Extract the (X, Y) coordinate from the center of the cell holding the provided text.  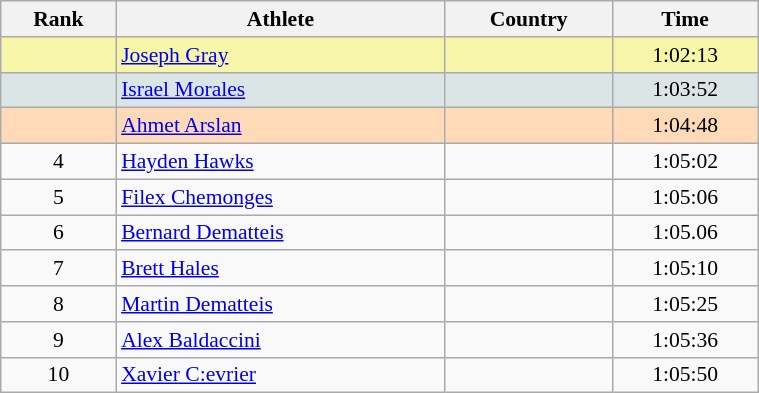
Xavier C:evrier (280, 375)
Athlete (280, 19)
1:02:13 (686, 55)
Bernard Dematteis (280, 233)
8 (58, 304)
9 (58, 340)
6 (58, 233)
5 (58, 197)
Israel Morales (280, 90)
Country (529, 19)
10 (58, 375)
1:05:02 (686, 162)
1:05:50 (686, 375)
Filex Chemonges (280, 197)
Time (686, 19)
1:05:25 (686, 304)
Alex Baldaccini (280, 340)
1:05:10 (686, 269)
Ahmet Arslan (280, 126)
Martin Dematteis (280, 304)
1:04:48 (686, 126)
Joseph Gray (280, 55)
Hayden Hawks (280, 162)
4 (58, 162)
Rank (58, 19)
1:05.06 (686, 233)
1:05:06 (686, 197)
1:05:36 (686, 340)
7 (58, 269)
Brett Hales (280, 269)
1:03:52 (686, 90)
